Determine the [x, y] coordinate at the center of the cell enclosing the given text.  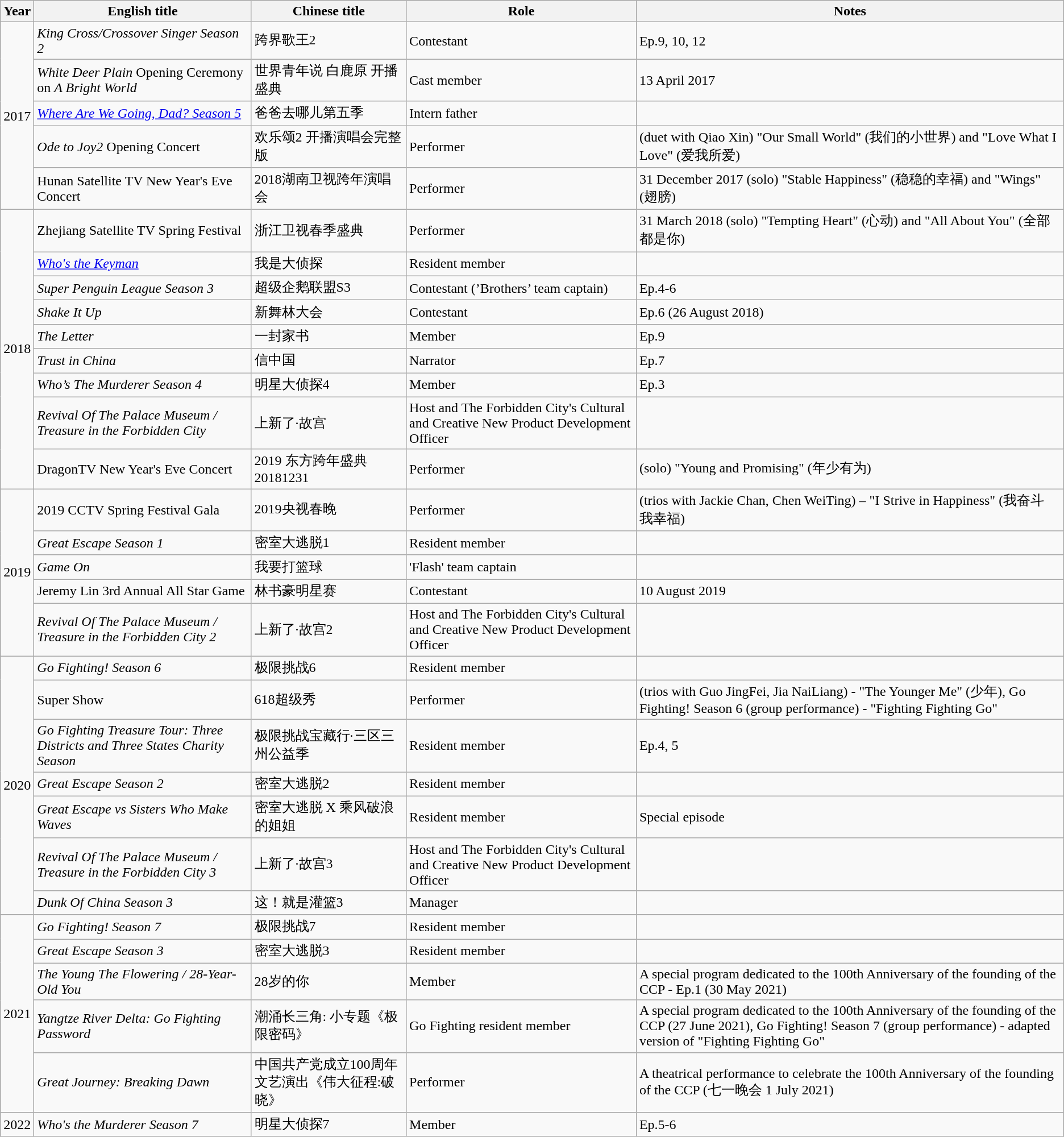
Manager [522, 903]
Shake It Up [143, 313]
Trust in China [143, 360]
欢乐颂2 开播演唱会完整版 [329, 146]
2018 [17, 349]
The Young The Flowering / 28-Year-Old You [143, 981]
'Flash' team captain [522, 567]
Year [17, 11]
2019央视春晚 [329, 510]
Who’s The Murderer Season 4 [143, 385]
浙江卫视春季盛典 [329, 231]
English title [143, 11]
(duet with Qiao Xin) "Our Small World" (我们的小世界) and "Love What I Love" (爱我所爱) [850, 146]
The Letter [143, 337]
世界青年说 白鹿原 开播盛典 [329, 80]
爸爸去哪儿第五季 [329, 114]
密室大逃脱1 [329, 543]
Ep.3 [850, 385]
Ep.9, 10, 12 [850, 41]
Go Fighting resident member [522, 1026]
Ep.4, 5 [850, 746]
618超级秀 [329, 700]
Contestant (’Brothers’ team captain) [522, 288]
极限挑战6 [329, 669]
A special program dedicated to the 100th Anniversary of the founding of the CCP - Ep.1 (30 May 2021) [850, 981]
极限挑战宝藏行·三区三州公益季 [329, 746]
Go Fighting! Season 7 [143, 927]
这！就是灌篮3 [329, 903]
Ep.9 [850, 337]
一封家书 [329, 337]
Special episode [850, 817]
DragonTV New Year's Eve Concert [143, 469]
Revival Of The Palace Museum / Treasure in the Forbidden City 2 [143, 629]
新舞林大会 [329, 313]
Yangtze River Delta: Go Fighting Password [143, 1026]
A theatrical performance to celebrate the 100th Anniversary of the founding of the CCP (七一晚会 1 July 2021) [850, 1082]
潮涌长三角: 小专题《极限密码》 [329, 1026]
Great Escape Season 1 [143, 543]
Great Escape vs Sisters Who Make Waves [143, 817]
2018湖南卫视跨年演唱会 [329, 189]
Dunk Of China Season 3 [143, 903]
10 August 2019 [850, 591]
Role [522, 11]
Ep.5-6 [850, 1124]
跨界歌王2 [329, 41]
2019 CCTV Spring Festival Gala [143, 510]
2022 [17, 1124]
Super Show [143, 700]
中国共产党成立100周年文艺演出《伟大征程:破晓》 [329, 1082]
28岁的你 [329, 981]
密室大逃脱3 [329, 952]
Ode to Joy2 Opening Concert [143, 146]
13 April 2017 [850, 80]
White Deer Plain Opening Ceremony on A Bright World [143, 80]
密室大逃脱 X 乘风破浪的姐姐 [329, 817]
King Cross/Crossover Singer Season 2 [143, 41]
31 March 2018 (solo) "Tempting Heart" (心动) and "All About You" (全部都是你) [850, 231]
明星大侦探4 [329, 385]
Super Penguin League Season 3 [143, 288]
信中国 [329, 360]
我是大侦探 [329, 264]
Go Fighting Treasure Tour: Three Districts and Three States Charity Season [143, 746]
2019 东方跨年盛典 20181231 [329, 469]
Who's the Murderer Season 7 [143, 1124]
Where Are We Going, Dad? Season 5 [143, 114]
Great Journey: Breaking Dawn [143, 1082]
明星大侦探7 [329, 1124]
(trios with Guo JingFei, Jia NaiLiang) - "The Younger Me" (少年), Go Fighting! Season 6 (group performance) - "Fighting Fighting Go" [850, 700]
Go Fighting! Season 6 [143, 669]
2017 [17, 116]
Great Escape Season 3 [143, 952]
林书豪明星赛 [329, 591]
Game On [143, 567]
Jeremy Lin 3rd Annual All Star Game [143, 591]
上新了·故宫2 [329, 629]
Hunan Satellite TV New Year's Eve Concert [143, 189]
Revival Of The Palace Museum / Treasure in the Forbidden City [143, 423]
(trios with Jackie Chan, Chen WeiTing) – "I Strive in Happiness" (我奋斗 我幸福) [850, 510]
Ep.6 (26 August 2018) [850, 313]
2020 [17, 786]
2019 [17, 572]
Ep.7 [850, 360]
31 December 2017 (solo) "Stable Happiness" (稳稳的幸福) and "Wings" (翅膀) [850, 189]
上新了·故宫 [329, 423]
超级企鹅联盟S3 [329, 288]
Intern father [522, 114]
Notes [850, 11]
2021 [17, 1014]
Cast member [522, 80]
Chinese title [329, 11]
Narrator [522, 360]
Ep.4-6 [850, 288]
我要打篮球 [329, 567]
(solo) "Young and Promising" (年少有为) [850, 469]
Great Escape Season 2 [143, 785]
极限挑战7 [329, 927]
密室大逃脱2 [329, 785]
Zhejiang Satellite TV Spring Festival [143, 231]
上新了·故宫3 [329, 864]
Revival Of The Palace Museum / Treasure in the Forbidden City 3 [143, 864]
Who's the Keyman [143, 264]
